Identify which cell holds the provided text, then report its [x, y] central coordinate. 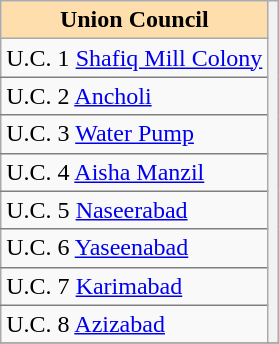
U.C. 2 Ancholi [134, 96]
U.C. 6 Yaseenabad [134, 248]
U.C. 8 Azizabad [134, 324]
Union Council [134, 20]
U.C. 1 Shafiq Mill Colony [134, 58]
U.C. 5 Naseerabad [134, 210]
U.C. 7 Karimabad [134, 286]
U.C. 4 Aisha Manzil [134, 172]
U.C. 3 Water Pump [134, 134]
